Find where the given text appears and provide that cell's center as [x, y] coordinate. 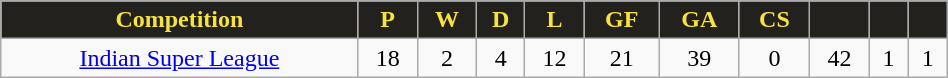
42 [840, 58]
GF [622, 20]
L [554, 20]
Indian Super League [180, 58]
D [501, 20]
4 [501, 58]
2 [446, 58]
12 [554, 58]
39 [699, 58]
Competition [180, 20]
P [388, 20]
CS [774, 20]
0 [774, 58]
21 [622, 58]
GA [699, 20]
W [446, 20]
18 [388, 58]
